Return the [X, Y] coordinate for the center point of the cell that contains the specified text.  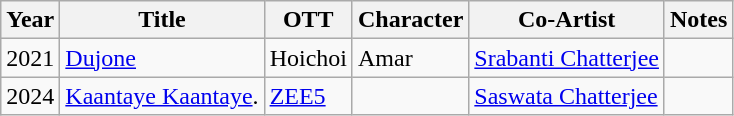
ZEE5 [308, 96]
Dujone [162, 58]
2024 [30, 96]
Co-Artist [567, 20]
Saswata Chatterjee [567, 96]
Kaantaye Kaantaye. [162, 96]
Notes [698, 20]
2021 [30, 58]
Hoichoi [308, 58]
OTT [308, 20]
Srabanti Chatterjee [567, 58]
Character [410, 20]
Amar [410, 58]
Title [162, 20]
Year [30, 20]
